For the text-containing cell, return its midpoint in [x, y] coordinate format. 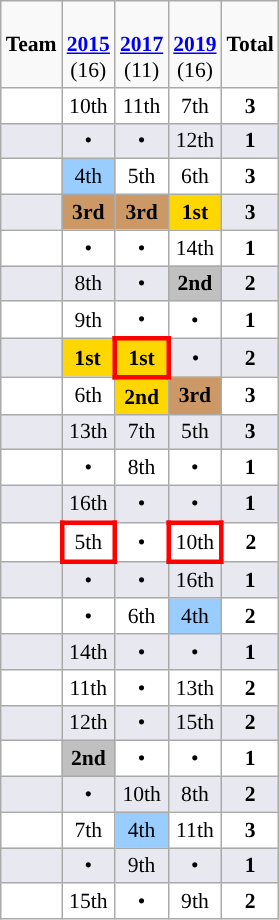
2017(11) [142, 44]
Team [32, 44]
2015(16) [88, 44]
2019(16) [194, 44]
Total [250, 44]
